Capture the cell that displays the provided text and extract its (X, Y) central coordinate. 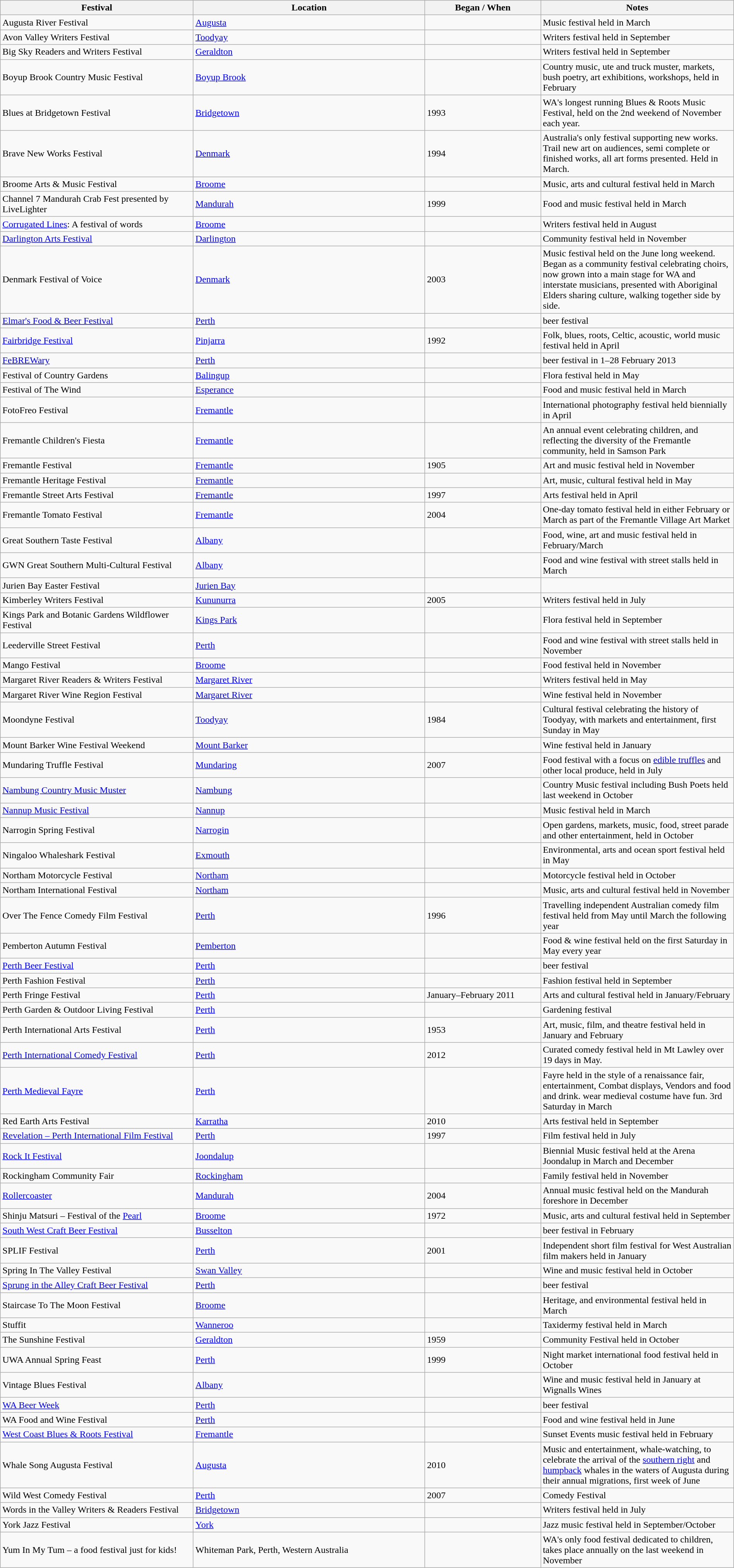
1972 (483, 1216)
1984 (483, 720)
Food festival with a focus on edible truffles and other local produce, held in July (637, 765)
Arts festival held in April (637, 495)
Pemberton (309, 946)
Annual music festival held on the Mandurah foreshore in December (637, 1196)
Darlington Arts Festival (97, 239)
Open gardens, markets, music, food, street parade and other entertainment, held in October (637, 830)
Cultural festival celebrating the history of Toodyay, with markets and entertainment, first Sunday in May (637, 720)
Ningaloo Whaleshark Festival (97, 855)
WA's longest running Blues & Roots Music Festival, held on the 2nd weekend of November each year. (637, 113)
1993 (483, 113)
Writers festival held in May (637, 680)
Karratha (309, 1121)
International photography festival held biennially in April (637, 410)
Perth Garden & Outdoor Living Festival (97, 1010)
Augusta River Festival (97, 22)
Boyup Brook (309, 77)
York Jazz Festival (97, 1525)
Heritage, and environmental festival held in March (637, 1305)
Corrugated Lines: A festival of words (97, 224)
Mundaring Truffle Festival (97, 765)
Esperance (309, 390)
Brave New Works Festival (97, 153)
Festival (97, 8)
Festival of The Wind (97, 390)
South West Craft Beer Festival (97, 1230)
Art, music, cultural festival held in May (637, 480)
Taxidermy festival held in March (637, 1325)
Wine and music festival held in October (637, 1270)
Mundaring (309, 765)
Perth Medieval Fayre (97, 1091)
Location (309, 8)
SPLIF Festival (97, 1250)
Words in the Valley Writers & Readers Festival (97, 1510)
Narrogin (309, 830)
York (309, 1525)
The Sunshine Festival (97, 1340)
Boyup Brook Country Music Festival (97, 77)
Australia's only festival supporting new works. Trail new art on audiences, semi complete or finished works, all art forms presented. Held in March. (637, 153)
beer festival in February (637, 1230)
WA Food and Wine Festival (97, 1420)
Folk, blues, roots, Celtic, acoustic, world music festival held in April (637, 341)
1994 (483, 153)
Red Earth Arts Festival (97, 1121)
Fremantle Street Arts Festival (97, 495)
Writers festival held in August (637, 224)
Kings Park and Botanic Gardens Wildflower Festival (97, 620)
Stuffit (97, 1325)
Festival of Country Gardens (97, 375)
Music, arts and cultural festival held in September (637, 1216)
Moondyne Festival (97, 720)
Northam International Festival (97, 890)
Wine and music festival held in January at Wignalls Wines (637, 1385)
Flora festival held in September (637, 620)
Whale Song Augusta Festival (97, 1465)
Busselton (309, 1230)
Perth International Arts Festival (97, 1030)
Night market international food festival held in October (637, 1360)
Community festival held in November (637, 239)
Family festival held in November (637, 1176)
UWA Annual Spring Feast (97, 1360)
Comedy Festival (637, 1495)
Big Sky Readers and Writers Festival (97, 52)
Perth Beer Festival (97, 965)
Food and wine festival held in June (637, 1420)
Broome Arts & Music Festival (97, 184)
WA's only food festival dedicated to children, takes place annually on the last weekend in November (637, 1550)
Sunset Events music festival held in February (637, 1434)
Nannup (309, 810)
2001 (483, 1250)
Country Music festival including Bush Poets held last weekend in October (637, 790)
Food and wine festival with street stalls held in March (637, 565)
Perth Fringe Festival (97, 995)
Great Southern Taste Festival (97, 540)
Elmar's Food & Beer Festival (97, 320)
WA Beer Week (97, 1405)
Fremantle Tomato Festival (97, 515)
Gardening festival (637, 1010)
beer festival in 1–28 February 2013 (637, 361)
FotoFreo Festival (97, 410)
Wild West Comedy Festival (97, 1495)
GWN Great Southern Multi-Cultural Festival (97, 565)
Vintage Blues Festival (97, 1385)
Food and wine festival with street stalls held in November (637, 645)
Flora festival held in May (637, 375)
Country music, ute and truck muster, markets, bush poetry, art exhibitions, workshops, held in February (637, 77)
One-day tomato festival held in either February or March as part of the Fremantle Village Art Market (637, 515)
An annual event celebrating children, and reflecting the diversity of the Fremantle community, held in Samson Park (637, 440)
Revelation – Perth International Film Festival (97, 1136)
Balingup (309, 375)
2012 (483, 1055)
Mount Barker Wine Festival Weekend (97, 745)
FeBREWary (97, 361)
1953 (483, 1030)
Perth International Comedy Festival (97, 1055)
Biennial Music festival held at the Arena Joondalup in March and December (637, 1156)
Notes (637, 8)
Community Festival held in October (637, 1340)
Film festival held in July (637, 1136)
Curated comedy festival held in Mt Lawley over 19 days in May. (637, 1055)
Pemberton Autumn Festival (97, 946)
Kununurra (309, 600)
Kimberley Writers Festival (97, 600)
1992 (483, 341)
Narrogin Spring Festival (97, 830)
Kings Park (309, 620)
Jurien Bay Easter Festival (97, 585)
Staircase To The Moon Festival (97, 1305)
Whiteman Park, Perth, Western Australia (309, 1550)
1996 (483, 915)
2003 (483, 280)
Over The Fence Comedy Film Festival (97, 915)
Margaret River Readers & Writers Festival (97, 680)
2005 (483, 600)
Music, arts and cultural festival held in November (637, 890)
Swan Valley (309, 1270)
Shinju Matsuri – Festival of the Pearl (97, 1216)
Nannup Music Festival (97, 810)
Fairbridge Festival (97, 341)
Mango Festival (97, 665)
Independent short film festival for West Australian film makers held in January (637, 1250)
Pinjarra (309, 341)
Food, wine, art and music festival held in February/March (637, 540)
Fremantle Children's Fiesta (97, 440)
January–February 2011 (483, 995)
Margaret River Wine Region Festival (97, 695)
Art and music festival held in November (637, 465)
Nambung Country Music Muster (97, 790)
West Coast Blues & Roots Festival (97, 1434)
1959 (483, 1340)
Jurien Bay (309, 585)
Music, arts and cultural festival held in March (637, 184)
Exmouth (309, 855)
Rollercoaster (97, 1196)
Arts and cultural festival held in January/February (637, 995)
Food & wine festival held on the first Saturday in May every year (637, 946)
Joondalup (309, 1156)
Darlington (309, 239)
Northam Motorcycle Festival (97, 875)
Rockingham (309, 1176)
Avon Valley Writers Festival (97, 37)
Wine festival held in January (637, 745)
Blues at Bridgetown Festival (97, 113)
Environmental, arts and ocean sport festival held in May (637, 855)
Motorcycle festival held in October (637, 875)
Channel 7 Mandurah Crab Fest presented by LiveLighter (97, 204)
Rockingham Community Fair (97, 1176)
1905 (483, 465)
Yum In My Tum – a food festival just for kids! (97, 1550)
Mount Barker (309, 745)
Fremantle Heritage Festival (97, 480)
Perth Fashion Festival (97, 980)
Began / When (483, 8)
Arts festival held in September (637, 1121)
Jazz music festival held in September/October (637, 1525)
Leederville Street Festival (97, 645)
Food festival held in November (637, 665)
Nambung (309, 790)
Art, music, film, and theatre festival held in January and February (637, 1030)
Sprung in the Alley Craft Beer Festival (97, 1285)
Rock It Festival (97, 1156)
Wine festival held in November (637, 695)
Wanneroo (309, 1325)
Fremantle Festival (97, 465)
Fashion festival held in September (637, 980)
Travelling independent Australian comedy film festival held from May until March the following year (637, 915)
Spring In The Valley Festival (97, 1270)
Denmark Festival of Voice (97, 280)
